Capture the cell that displays the provided text and extract its (x, y) central coordinate. 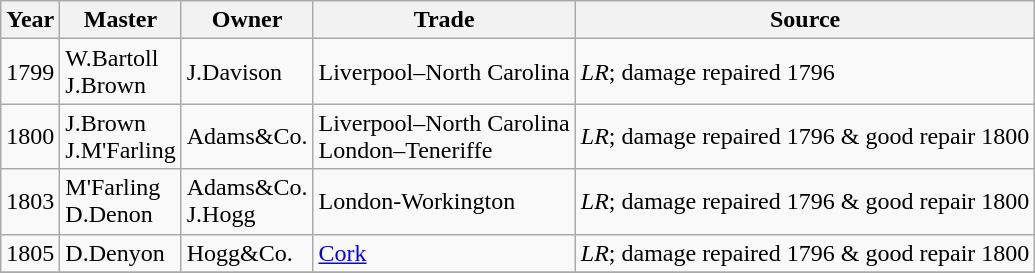
1805 (30, 253)
1799 (30, 72)
J.Davison (247, 72)
Hogg&Co. (247, 253)
1800 (30, 136)
1803 (30, 202)
LR; damage repaired 1796 (805, 72)
Liverpool–North CarolinaLondon–Teneriffe (444, 136)
M'FarlingD.Denon (120, 202)
J.BrownJ.M'Farling (120, 136)
Source (805, 20)
Owner (247, 20)
Cork (444, 253)
Adams&Co.J.Hogg (247, 202)
Adams&Co. (247, 136)
W.BartollJ.Brown (120, 72)
Master (120, 20)
Trade (444, 20)
Liverpool–North Carolina (444, 72)
London-Workington (444, 202)
Year (30, 20)
D.Denyon (120, 253)
